Return the [X, Y] coordinate for the center point of the cell that contains the specified text.  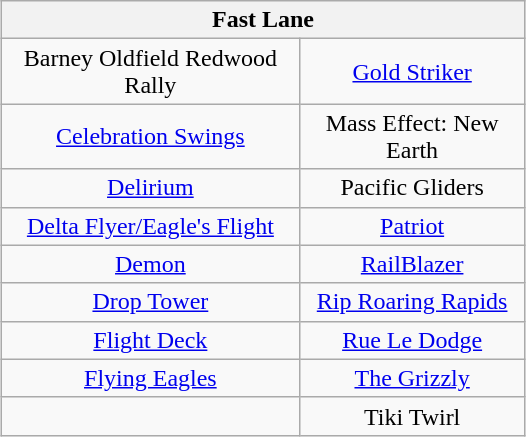
RailBlazer [412, 264]
Demon [150, 264]
Patriot [412, 226]
Gold Striker [412, 72]
Flying Eagles [150, 378]
Flight Deck [150, 340]
Rip Roaring Rapids [412, 302]
Fast Lane [263, 20]
Mass Effect: New Earth [412, 136]
Drop Tower [150, 302]
Delirium [150, 188]
Delta Flyer/Eagle's Flight [150, 226]
Celebration Swings [150, 136]
Rue Le Dodge [412, 340]
Barney Oldfield Redwood Rally [150, 72]
The Grizzly [412, 378]
Tiki Twirl [412, 416]
Pacific Gliders [412, 188]
